Determine the (x, y) coordinate at the center of the cell enclosing the given text.  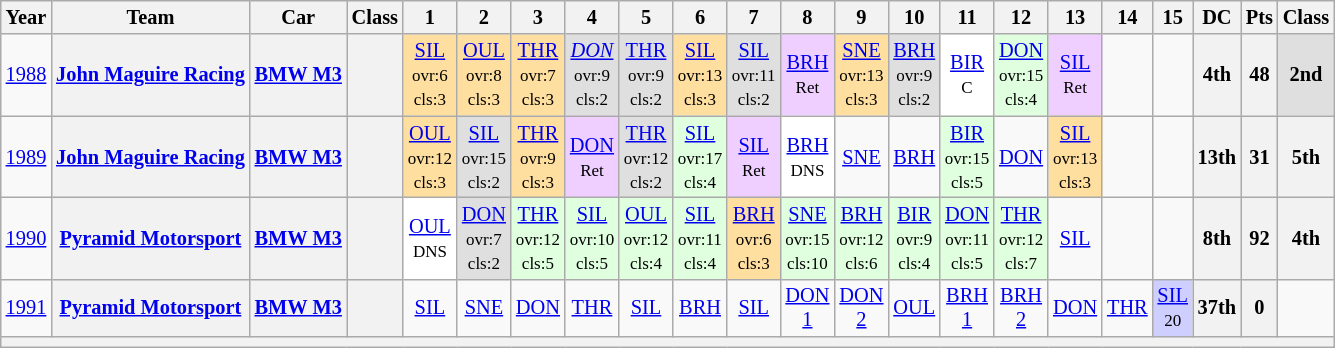
1991 (26, 308)
14 (1127, 17)
DONRet (592, 157)
4 (592, 17)
11 (967, 17)
BIRC (967, 75)
SIL20 (1173, 308)
BRH1 (967, 308)
92 (1260, 238)
2 (484, 17)
THRovr:12cls:2 (646, 157)
SNEovr:15cls:10 (807, 238)
OULovr:12cls:3 (430, 157)
6 (700, 17)
5 (646, 17)
Year (26, 17)
DONovr:11cls:5 (967, 238)
SILovr:17cls:4 (700, 157)
DONovr:15cls:4 (1021, 75)
BRHovr:9cls:2 (914, 75)
7 (754, 17)
1989 (26, 157)
2nd (1306, 75)
OULovr:12cls:4 (646, 238)
13th (1217, 157)
OULDNS (430, 238)
Car (298, 17)
DC (1217, 17)
1988 (26, 75)
SILovr:11cls:4 (700, 238)
BRHovr:12cls:6 (861, 238)
48 (1260, 75)
OULovr:8cls:3 (484, 75)
THRovr:12cls:5 (538, 238)
BRHovr:6cls:3 (754, 238)
3 (538, 17)
1 (430, 17)
13 (1075, 17)
BIRovr:15cls:5 (967, 157)
BRHRet (807, 75)
8th (1217, 238)
SNEovr:13cls:3 (861, 75)
SILovr:15cls:2 (484, 157)
15 (1173, 17)
DONovr:7cls:2 (484, 238)
SILovr:11cls:2 (754, 75)
1990 (26, 238)
OUL (914, 308)
THRovr:9cls:3 (538, 157)
5th (1306, 157)
Team (150, 17)
THRovr:7cls:3 (538, 75)
SILovr:6cls:3 (430, 75)
31 (1260, 157)
BIRovr:9cls:4 (914, 238)
DON1 (807, 308)
DON2 (861, 308)
9 (861, 17)
Pts (1260, 17)
10 (914, 17)
SILovr:10cls:5 (592, 238)
0 (1260, 308)
THRovr:9cls:2 (646, 75)
37th (1217, 308)
DONovr:9cls:2 (592, 75)
8 (807, 17)
12 (1021, 17)
THRovr:12cls:7 (1021, 238)
BRH2 (1021, 308)
BRHDNS (807, 157)
